Detect which cell encompasses the target text, then output its (x, y) center coordinate. 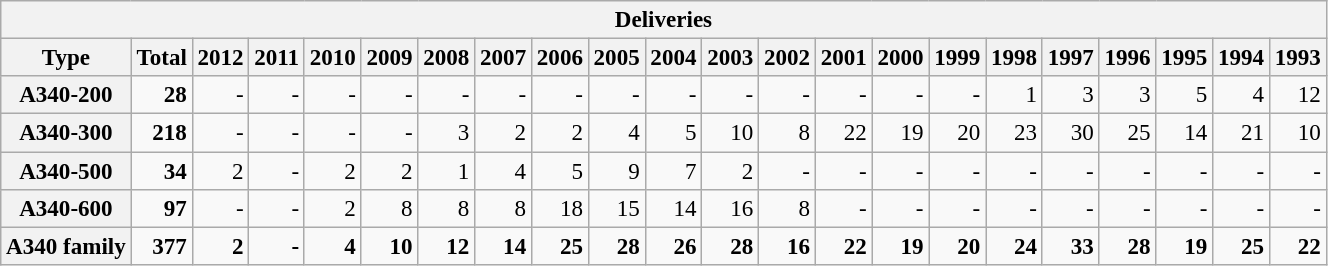
26 (674, 246)
1995 (1184, 58)
9 (616, 171)
2009 (390, 58)
Deliveries (664, 20)
2007 (504, 58)
2008 (446, 58)
2002 (788, 58)
A340-500 (66, 171)
15 (616, 209)
1993 (1298, 58)
1994 (1242, 58)
7 (674, 171)
1996 (1128, 58)
Type (66, 58)
2010 (332, 58)
21 (1242, 133)
A340-200 (66, 95)
97 (162, 209)
2012 (220, 58)
30 (1070, 133)
Total (162, 58)
218 (162, 133)
2011 (277, 58)
34 (162, 171)
A340-300 (66, 133)
2000 (900, 58)
23 (1014, 133)
24 (1014, 246)
2003 (730, 58)
1999 (958, 58)
2004 (674, 58)
A340 family (66, 246)
377 (162, 246)
A340-600 (66, 209)
1997 (1070, 58)
1998 (1014, 58)
33 (1070, 246)
18 (560, 209)
2006 (560, 58)
2005 (616, 58)
2001 (844, 58)
